Output the [x, y] coordinate of the center of the cell containing the given text.  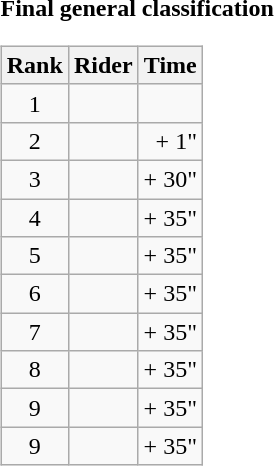
5 [34, 256]
Time [170, 65]
3 [34, 179]
6 [34, 294]
Rider [103, 65]
2 [34, 141]
+ 30" [170, 179]
4 [34, 217]
1 [34, 103]
+ 1" [170, 141]
Rank [34, 65]
8 [34, 370]
7 [34, 332]
